Find where the given text appears and provide that cell's center as [x, y] coordinate. 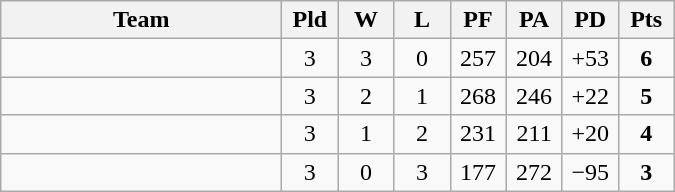
268 [478, 96]
4 [646, 134]
PA [534, 20]
+20 [590, 134]
PF [478, 20]
5 [646, 96]
204 [534, 58]
246 [534, 96]
W [366, 20]
PD [590, 20]
231 [478, 134]
257 [478, 58]
−95 [590, 172]
Pts [646, 20]
6 [646, 58]
+53 [590, 58]
211 [534, 134]
+22 [590, 96]
Pld [310, 20]
L [422, 20]
272 [534, 172]
177 [478, 172]
Team [142, 20]
